Capture the cell that displays the provided text and extract its [X, Y] central coordinate. 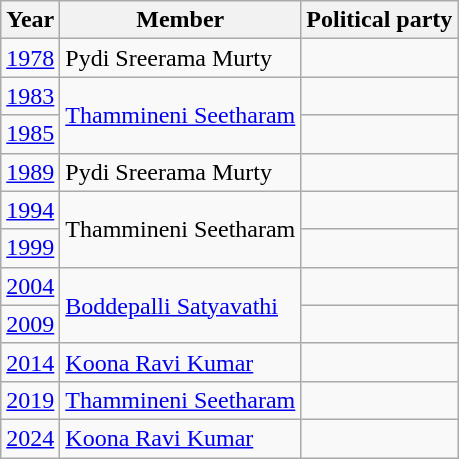
1985 [30, 134]
Member [180, 20]
2019 [30, 400]
1999 [30, 248]
Year [30, 20]
2024 [30, 438]
1978 [30, 58]
1983 [30, 96]
2009 [30, 324]
2004 [30, 286]
1989 [30, 172]
2014 [30, 362]
Political party [380, 20]
Boddepalli Satyavathi [180, 305]
1994 [30, 210]
